Return (x, y) of the center of cell containing provided text 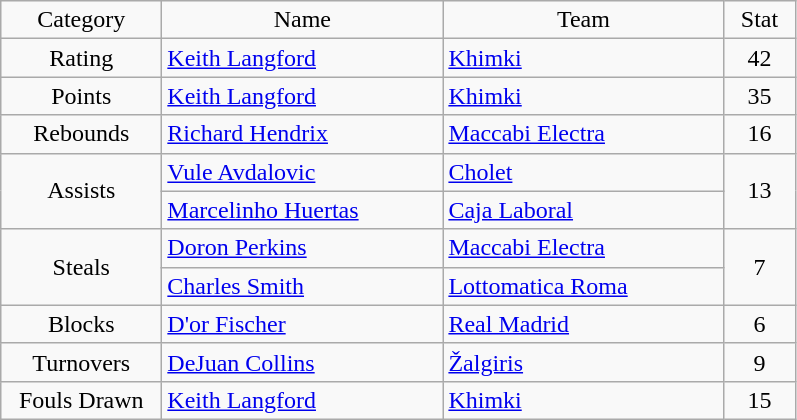
Rebounds (82, 134)
Name (302, 20)
Caja Laboral (584, 210)
42 (760, 58)
Žalgiris (584, 362)
Category (82, 20)
Points (82, 96)
Real Madrid (584, 324)
D'or Fischer (302, 324)
Richard Hendrix (302, 134)
16 (760, 134)
9 (760, 362)
Fouls Drawn (82, 400)
Marcelinho Huertas (302, 210)
Cholet (584, 172)
Turnovers (82, 362)
35 (760, 96)
DeJuan Collins (302, 362)
Charles Smith (302, 286)
Vule Avdalovic (302, 172)
Blocks (82, 324)
7 (760, 267)
Assists (82, 191)
Lottomatica Roma (584, 286)
Doron Perkins (302, 248)
Team (584, 20)
13 (760, 191)
Steals (82, 267)
15 (760, 400)
Stat (760, 20)
Rating (82, 58)
6 (760, 324)
